Extract the (x, y) coordinate from the center of the cell holding the provided text.  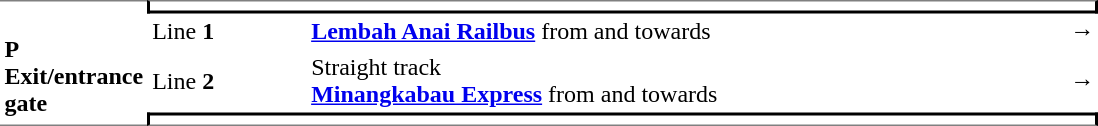
PExit/entrance gate (74, 63)
Line 2 (228, 82)
Lembah Anai Railbus from and towards (686, 32)
Line 1 (228, 32)
Straight track Minangkabau Express from and towards (686, 82)
